For the text-containing cell, return its midpoint in (x, y) coordinate format. 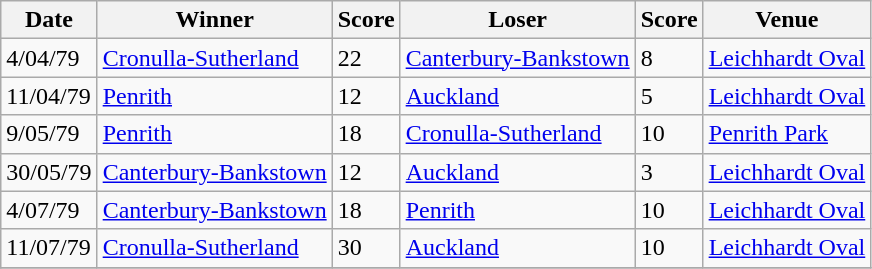
30 (366, 248)
30/05/79 (49, 172)
5 (669, 96)
Loser (518, 20)
Venue (787, 20)
Penrith Park (787, 134)
Date (49, 20)
4/07/79 (49, 210)
22 (366, 58)
3 (669, 172)
11/04/79 (49, 96)
8 (669, 58)
Winner (214, 20)
4/04/79 (49, 58)
11/07/79 (49, 248)
9/05/79 (49, 134)
